Provide the [X, Y] coordinate of the cell's center where the given text is located.  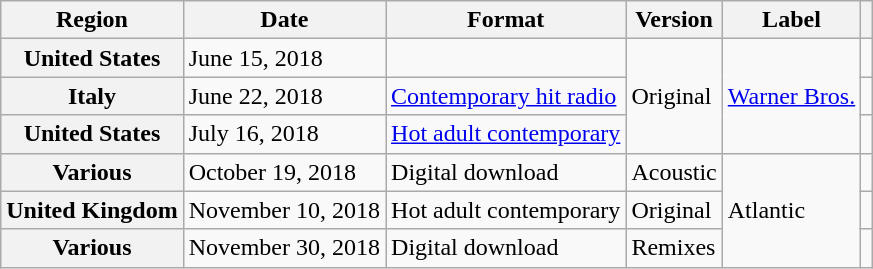
June 22, 2018 [284, 96]
November 10, 2018 [284, 210]
July 16, 2018 [284, 134]
Contemporary hit radio [506, 96]
November 30, 2018 [284, 248]
Atlantic [791, 210]
Warner Bros. [791, 96]
Date [284, 20]
June 15, 2018 [284, 58]
Region [92, 20]
Italy [92, 96]
Format [506, 20]
Label [791, 20]
Version [674, 20]
United Kingdom [92, 210]
Acoustic [674, 172]
Remixes [674, 248]
October 19, 2018 [284, 172]
